Determine the (x, y) coordinate at the center of the cell enclosing the given text.  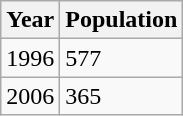
577 (122, 58)
2006 (30, 96)
365 (122, 96)
Population (122, 20)
Year (30, 20)
1996 (30, 58)
